Search for the cell housing the specified text and yield its (x, y) center coordinate. 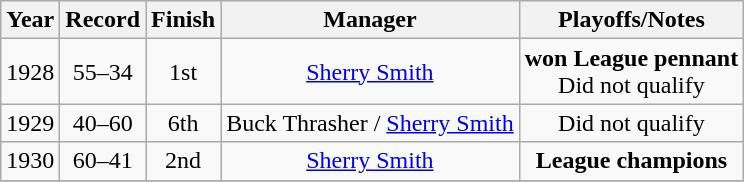
6th (184, 123)
Year (30, 20)
Record (103, 20)
League champions (631, 161)
won League pennantDid not qualify (631, 72)
Did not qualify (631, 123)
1929 (30, 123)
Buck Thrasher / Sherry Smith (370, 123)
1930 (30, 161)
55–34 (103, 72)
40–60 (103, 123)
Manager (370, 20)
60–41 (103, 161)
Finish (184, 20)
1st (184, 72)
1928 (30, 72)
2nd (184, 161)
Playoffs/Notes (631, 20)
